Provide the (x, y) coordinate of the cell's center where the given text is located.  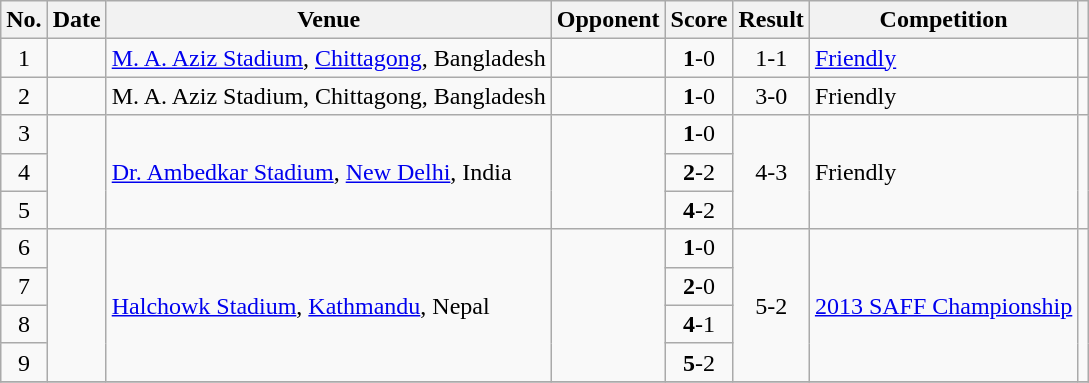
Venue (328, 20)
6 (24, 248)
Result (771, 20)
3-0 (771, 96)
Date (76, 20)
4-1 (699, 324)
2-0 (699, 286)
Opponent (608, 20)
2-2 (699, 172)
2013 SAFF Championship (943, 305)
9 (24, 362)
1 (24, 58)
3 (24, 134)
Score (699, 20)
Competition (943, 20)
Halchowk Stadium, Kathmandu, Nepal (328, 305)
4-3 (771, 172)
8 (24, 324)
5 (24, 210)
2 (24, 96)
Dr. Ambedkar Stadium, New Delhi, India (328, 172)
4-2 (699, 210)
7 (24, 286)
4 (24, 172)
No. (24, 20)
1-1 (771, 58)
